Detect which cell encompasses the target text, then output its (X, Y) center coordinate. 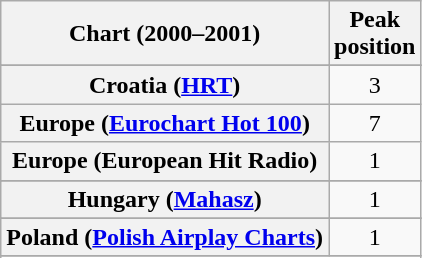
Peakposition (375, 34)
Poland (Polish Airplay Charts) (165, 237)
Europe (Eurochart Hot 100) (165, 123)
Chart (2000–2001) (165, 34)
Croatia (HRT) (165, 85)
3 (375, 85)
Hungary (Mahasz) (165, 199)
7 (375, 123)
Europe (European Hit Radio) (165, 161)
